For the text-containing cell, return its midpoint in (x, y) coordinate format. 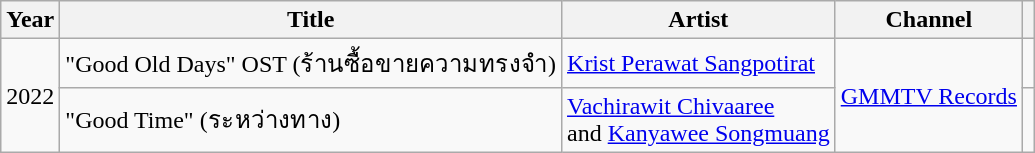
Channel (928, 20)
2022 (30, 96)
Vachirawit Chivaareeand Kanyawee Songmuang (699, 120)
Year (30, 20)
GMMTV Records (928, 96)
Krist Perawat Sangpotirat (699, 64)
Title (311, 20)
"Good Time" (ระหว่างทาง) (311, 120)
"Good Old Days" OST (ร้านซื้อขายความทรงจำ) (311, 64)
Artist (699, 20)
